Find where the given text appears and provide that cell's center as [x, y] coordinate. 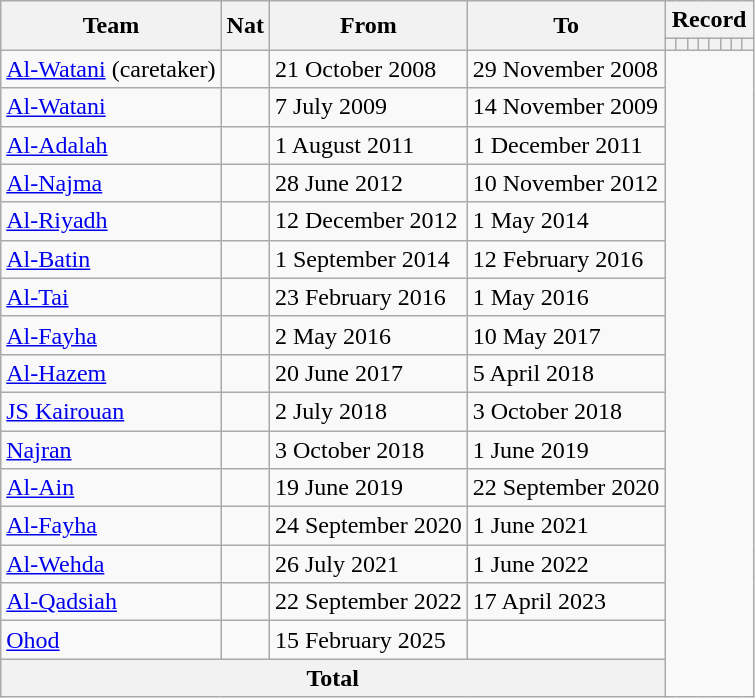
Team [111, 26]
12 February 2016 [566, 259]
Al-Batin [111, 259]
1 August 2011 [368, 145]
1 June 2022 [566, 564]
21 October 2008 [368, 69]
28 June 2012 [368, 183]
14 November 2009 [566, 107]
26 July 2021 [368, 564]
5 April 2018 [566, 373]
10 May 2017 [566, 335]
Total [333, 678]
1 May 2016 [566, 297]
1 June 2019 [566, 449]
2 July 2018 [368, 411]
JS Kairouan [111, 411]
Nat [245, 26]
1 May 2014 [566, 221]
15 February 2025 [368, 640]
Al-Hazem [111, 373]
22 September 2020 [566, 488]
24 September 2020 [368, 526]
29 November 2008 [566, 69]
23 February 2016 [368, 297]
10 November 2012 [566, 183]
Ohod [111, 640]
19 June 2019 [368, 488]
Al-Najma [111, 183]
Al-Qadsiah [111, 602]
1 June 2021 [566, 526]
22 September 2022 [368, 602]
Record [709, 20]
Al-Adalah [111, 145]
12 December 2012 [368, 221]
Al-Tai [111, 297]
7 July 2009 [368, 107]
Al-Ain [111, 488]
Najran [111, 449]
Al-Watani [111, 107]
1 September 2014 [368, 259]
1 December 2011 [566, 145]
To [566, 26]
From [368, 26]
Al-Watani (caretaker) [111, 69]
Al-Riyadh [111, 221]
20 June 2017 [368, 373]
17 April 2023 [566, 602]
2 May 2016 [368, 335]
Al-Wehda [111, 564]
